From the cell containing the given text, extract its center point as (x, y) coordinate. 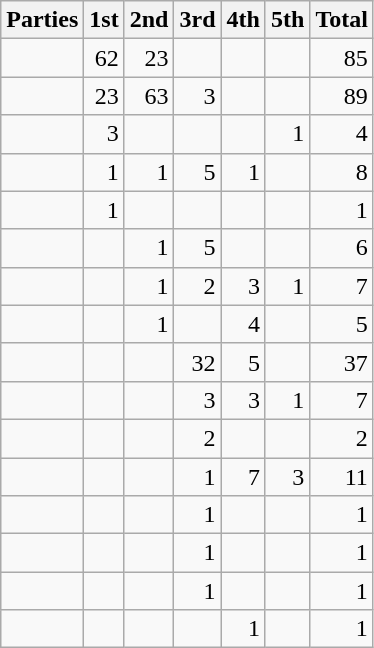
85 (342, 58)
1st (104, 20)
8 (342, 172)
4th (243, 20)
11 (342, 477)
37 (342, 362)
Parties (42, 20)
62 (104, 58)
5th (287, 20)
3rd (198, 20)
Total (342, 20)
2nd (149, 20)
89 (342, 96)
6 (342, 248)
32 (198, 362)
63 (149, 96)
